Determine the (X, Y) coordinate at the center of the cell enclosing the given text.  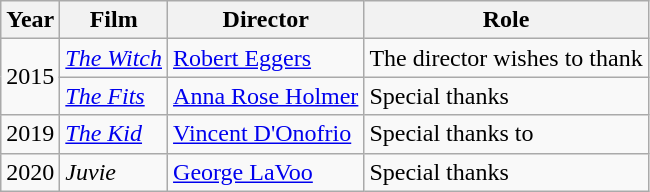
Year (30, 20)
The Kid (114, 134)
The Fits (114, 96)
Role (506, 20)
Juvie (114, 172)
Director (266, 20)
George LaVoo (266, 172)
The director wishes to thank (506, 58)
Anna Rose Holmer (266, 96)
2020 (30, 172)
Robert Eggers (266, 58)
Special thanks to (506, 134)
2015 (30, 77)
Vincent D'Onofrio (266, 134)
Film (114, 20)
2019 (30, 134)
The Witch (114, 58)
